Search for the cell housing the specified text and yield its (x, y) center coordinate. 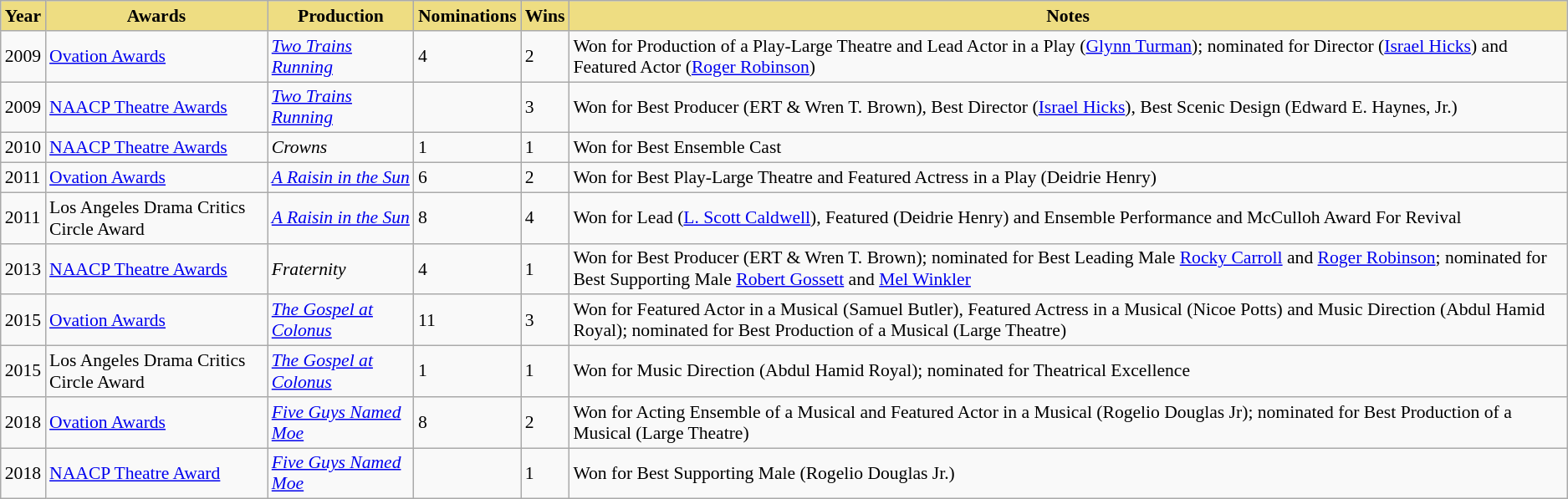
Nominations (467, 16)
Wins (545, 16)
Won for Best Play-Large Theatre and Featured Actress in a Play (Deidrie Henry) (1067, 178)
2010 (23, 148)
Crowns (341, 148)
2013 (23, 269)
Won for Acting Ensemble of a Musical and Featured Actor in a Musical (Rogelio Douglas Jr); nominated for Best Production of a Musical (Large Theatre) (1067, 423)
NAACP Theatre Award (156, 473)
Notes (1067, 16)
Won for Music Direction (Abdul Hamid Royal); nominated for Theatrical Excellence (1067, 371)
Year (23, 16)
Won for Best Ensemble Cast (1067, 148)
Production (341, 16)
Won for Best Supporting Male (Rogelio Douglas Jr.) (1067, 473)
Fraternity (341, 269)
Won for Lead (L. Scott Caldwell), Featured (Deidrie Henry) and Ensemble Performance and McCulloh Award For Revival (1067, 217)
Awards (156, 16)
Won for Best Producer (ERT & Wren T. Brown), Best Director (Israel Hicks), Best Scenic Design (Edward E. Haynes, Jr.) (1067, 107)
6 (467, 178)
11 (467, 321)
